Return [x, y] of the center of cell containing provided text 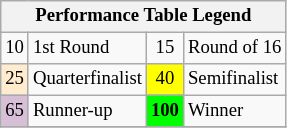
1st Round [87, 48]
25 [15, 80]
40 [164, 80]
Performance Table Legend [144, 16]
Semifinalist [234, 80]
Runner-up [87, 112]
65 [15, 112]
15 [164, 48]
10 [15, 48]
100 [164, 112]
Winner [234, 112]
Quarterfinalist [87, 80]
Round of 16 [234, 48]
